Locate the cell with the specified text and output its (x, y) center coordinate. 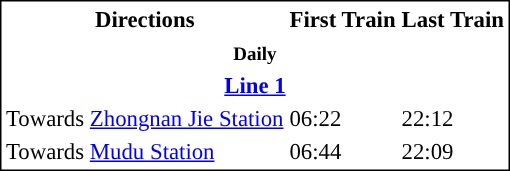
Towards Zhongnan Jie Station (144, 119)
06:44 (342, 151)
Directions (144, 19)
Last Train (452, 19)
First Train (342, 19)
Towards Mudu Station (144, 151)
Daily (254, 53)
Line 1 (254, 85)
06:22 (342, 119)
22:09 (452, 151)
22:12 (452, 119)
